Find where the given text appears and provide that cell's center as (x, y) coordinate. 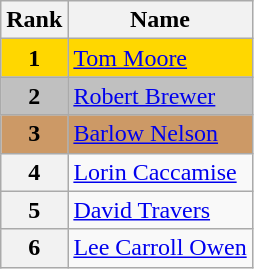
3 (34, 134)
David Travers (160, 210)
Lee Carroll Owen (160, 248)
4 (34, 172)
5 (34, 210)
2 (34, 96)
6 (34, 248)
Barlow Nelson (160, 134)
1 (34, 58)
Rank (34, 20)
Tom Moore (160, 58)
Name (160, 20)
Lorin Caccamise (160, 172)
Robert Brewer (160, 96)
